Detect which cell encompasses the target text, then output its [X, Y] center coordinate. 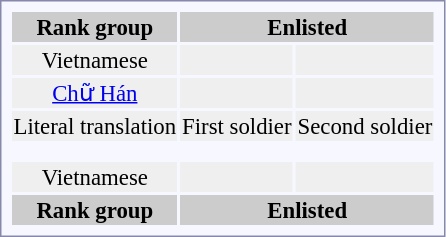
First soldier [237, 126]
Chữ Hán [95, 93]
Literal translation [95, 126]
Second soldier [365, 126]
